Scan for the cell matching the given text and deliver its (X, Y) coordinate at center. 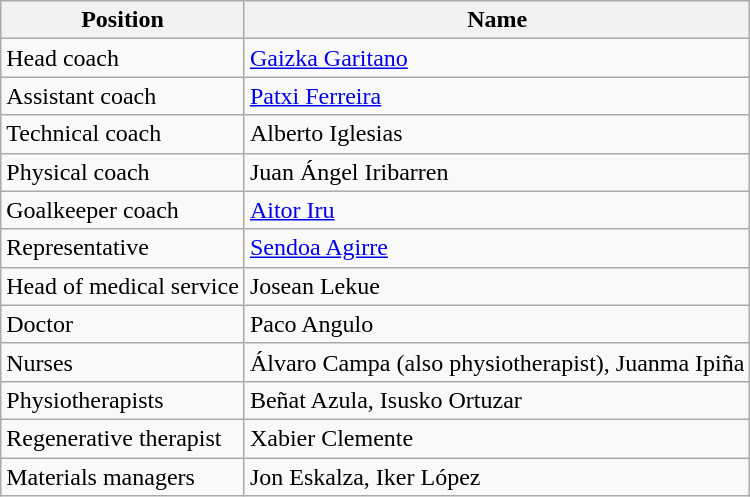
Aitor Iru (497, 210)
Alberto Iglesias (497, 134)
Head coach (123, 58)
Head of medical service (123, 286)
Regenerative therapist (123, 438)
Xabier Clemente (497, 438)
Representative (123, 248)
Nurses (123, 362)
Paco Angulo (497, 324)
Materials managers (123, 477)
Goalkeeper coach (123, 210)
Gaizka Garitano (497, 58)
Álvaro Campa (also physiotherapist), Juanma Ipiña (497, 362)
Sendoa Agirre (497, 248)
Name (497, 20)
Josean Lekue (497, 286)
Technical coach (123, 134)
Doctor (123, 324)
Jon Eskalza, Iker López (497, 477)
Assistant coach (123, 96)
Position (123, 20)
Juan Ángel Iribarren (497, 172)
Physiotherapists (123, 400)
Physical coach (123, 172)
Patxi Ferreira (497, 96)
Beñat Azula, Isusko Ortuzar (497, 400)
